Pinpoint the cell where the given text exists, returning its [X, Y] midpoint coordinate. 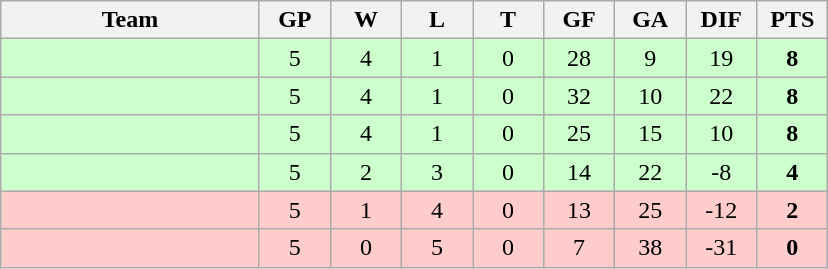
W [366, 20]
-8 [722, 172]
Team [130, 20]
9 [650, 58]
GF [580, 20]
PTS [792, 20]
15 [650, 134]
19 [722, 58]
7 [580, 248]
38 [650, 248]
L [436, 20]
T [508, 20]
13 [580, 210]
28 [580, 58]
-12 [722, 210]
14 [580, 172]
32 [580, 96]
GA [650, 20]
3 [436, 172]
-31 [722, 248]
GP [294, 20]
DIF [722, 20]
